Capture the cell that displays the provided text and extract its (x, y) central coordinate. 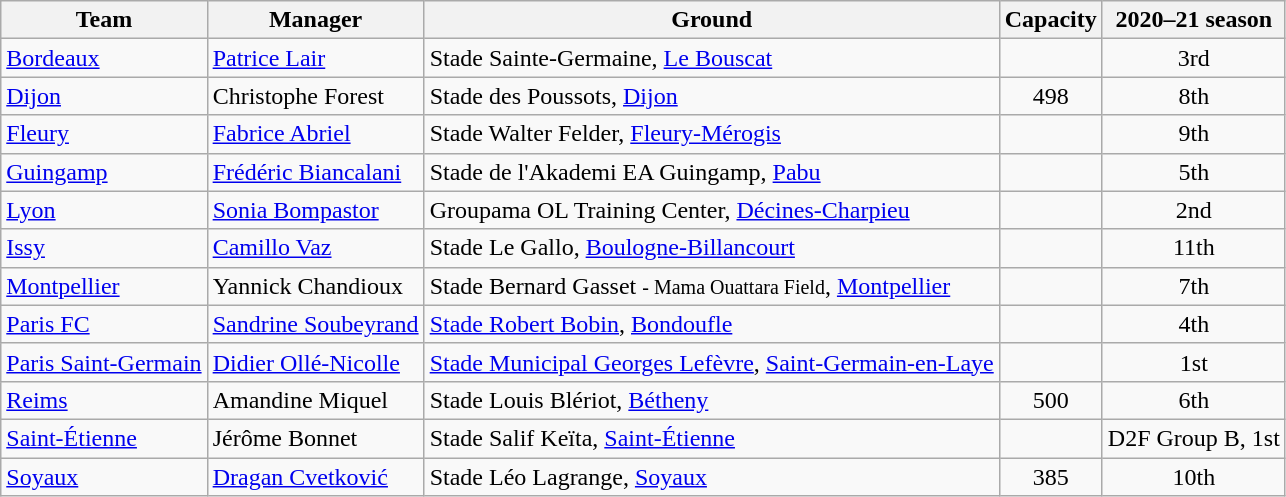
Bordeaux (104, 58)
Ground (712, 20)
Paris FC (104, 324)
2nd (1194, 210)
Patrice Lair (316, 58)
Stade des Poussots, Dijon (712, 96)
Stade Le Gallo, Boulogne-Billancourt (712, 248)
Stade Salif Keïta, Saint-Étienne (712, 438)
Stade Municipal Georges Lefèvre, Saint-Germain-en-Laye (712, 362)
Stade Walter Felder, Fleury-Mérogis (712, 134)
Stade Robert Bobin, Bondoufle (712, 324)
Didier Ollé-Nicolle (316, 362)
5th (1194, 172)
10th (1194, 477)
1st (1194, 362)
7th (1194, 286)
Paris Saint-Germain (104, 362)
Stade Louis Blériot, Bétheny (712, 400)
Issy (104, 248)
Capacity (1050, 20)
Stade Bernard Gasset - Mama Ouattara Field, Montpellier (712, 286)
3rd (1194, 58)
8th (1194, 96)
Fleury (104, 134)
4th (1194, 324)
Soyaux (104, 477)
Stade Sainte-Germaine, Le Bouscat (712, 58)
Saint-Étienne (104, 438)
Stade de l'Akademi EA Guingamp, Pabu (712, 172)
9th (1194, 134)
Montpellier (104, 286)
Team (104, 20)
Frédéric Biancalani (316, 172)
2020–21 season (1194, 20)
500 (1050, 400)
Guingamp (104, 172)
6th (1194, 400)
Christophe Forest (316, 96)
Stade Léo Lagrange, Soyaux (712, 477)
Reims (104, 400)
498 (1050, 96)
11th (1194, 248)
Groupama OL Training Center, Décines-Charpieu (712, 210)
Amandine Miquel (316, 400)
Dijon (104, 96)
Fabrice Abriel (316, 134)
Dragan Cvetković (316, 477)
Jérôme Bonnet (316, 438)
Yannick Chandioux (316, 286)
385 (1050, 477)
Lyon (104, 210)
Manager (316, 20)
D2F Group B, 1st (1194, 438)
Sandrine Soubeyrand (316, 324)
Sonia Bompastor (316, 210)
Camillo Vaz (316, 248)
